Search for the cell housing the specified text and yield its [X, Y] center coordinate. 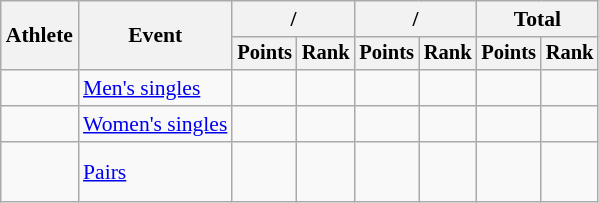
Athlete [40, 36]
Pairs [155, 172]
Women's singles [155, 124]
Event [155, 36]
Total [537, 19]
Men's singles [155, 88]
